Detect which cell encompasses the target text, then output its (X, Y) center coordinate. 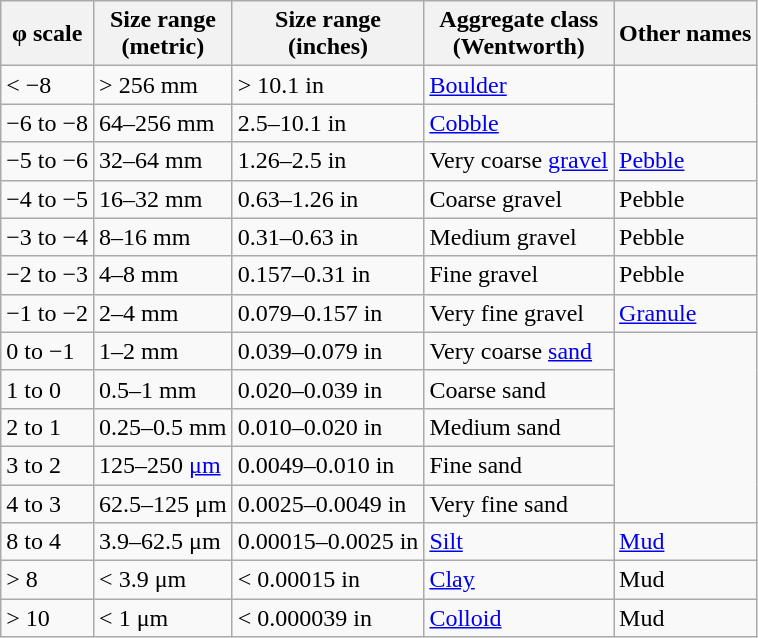
0.157–0.31 in (328, 275)
< 0.000039 in (328, 618)
1 to 0 (48, 389)
−5 to −6 (48, 161)
0.25–0.5 mm (164, 427)
3.9–62.5 μm (164, 542)
Silt (519, 542)
Size range(metric) (164, 34)
Colloid (519, 618)
−6 to −8 (48, 123)
> 256 mm (164, 85)
Medium gravel (519, 237)
−2 to −3 (48, 275)
Medium sand (519, 427)
> 10.1 in (328, 85)
Size range(inches) (328, 34)
Fine gravel (519, 275)
Clay (519, 580)
16–32 mm (164, 199)
−3 to −4 (48, 237)
< −8 (48, 85)
−4 to −5 (48, 199)
64–256 mm (164, 123)
< 1 μm (164, 618)
1–2 mm (164, 351)
Cobble (519, 123)
Coarse sand (519, 389)
2.5–10.1 in (328, 123)
0.00015–0.0025 in (328, 542)
0.079–0.157 in (328, 313)
1.26–2.5 in (328, 161)
4 to 3 (48, 503)
−1 to −2 (48, 313)
8–16 mm (164, 237)
0.0025–0.0049 in (328, 503)
2–4 mm (164, 313)
Boulder (519, 85)
0.010–0.020 in (328, 427)
φ scale (48, 34)
Very fine gravel (519, 313)
Very fine sand (519, 503)
Granule (686, 313)
125–250 μm (164, 465)
0.63–1.26 in (328, 199)
0 to −1 (48, 351)
> 10 (48, 618)
0.31–0.63 in (328, 237)
< 3.9 μm (164, 580)
Very coarse sand (519, 351)
< 0.00015 in (328, 580)
4–8 mm (164, 275)
Coarse gravel (519, 199)
8 to 4 (48, 542)
Very coarse gravel (519, 161)
0.5–1 mm (164, 389)
32–64 mm (164, 161)
0.039–0.079 in (328, 351)
Other names (686, 34)
0.020–0.039 in (328, 389)
62.5–125 μm (164, 503)
0.0049–0.010 in (328, 465)
Fine sand (519, 465)
2 to 1 (48, 427)
3 to 2 (48, 465)
Aggregate class(Wentworth) (519, 34)
> 8 (48, 580)
